Capture the cell that displays the provided text and extract its (X, Y) central coordinate. 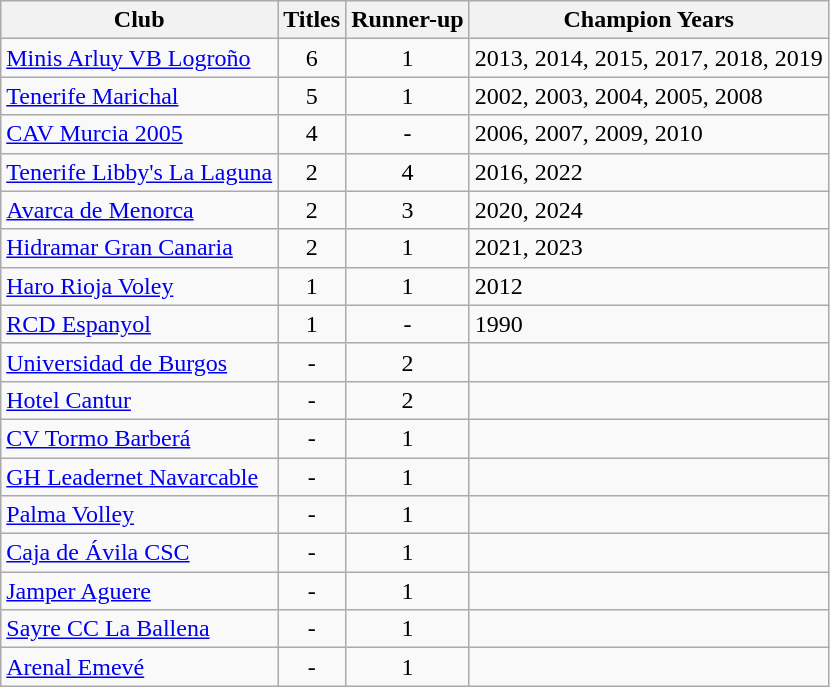
2021, 2023 (648, 248)
Caja de Ávila CSC (140, 553)
Titles (312, 20)
Tenerife Marichal (140, 96)
2006, 2007, 2009, 2010 (648, 134)
GH Leadernet Navarcable (140, 477)
Hotel Cantur (140, 400)
Universidad de Burgos (140, 362)
3 (408, 210)
CAV Murcia 2005 (140, 134)
Tenerife Libby's La Laguna (140, 172)
2020, 2024 (648, 210)
Haro Rioja Voley (140, 286)
Palma Volley (140, 515)
2016, 2022 (648, 172)
Champion Years (648, 20)
Hidramar Gran Canaria (140, 248)
Minis Arluy VB Logroño (140, 58)
6 (312, 58)
1990 (648, 324)
2002, 2003, 2004, 2005, 2008 (648, 96)
5 (312, 96)
Runner-up (408, 20)
Arenal Emevé (140, 667)
Club (140, 20)
RCD Espanyol (140, 324)
Sayre CC La Ballena (140, 629)
Jamper Aguere (140, 591)
2012 (648, 286)
Avarca de Menorca (140, 210)
CV Tormo Barberá (140, 438)
2013, 2014, 2015, 2017, 2018, 2019 (648, 58)
